Capture the cell that displays the provided text and extract its [x, y] central coordinate. 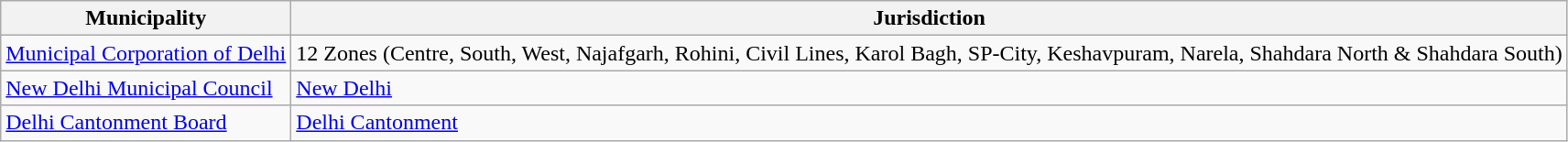
Municipality [147, 18]
Municipal Corporation of Delhi [147, 53]
New Delhi [930, 88]
New Delhi Municipal Council [147, 88]
Delhi Cantonment [930, 123]
12 Zones (Centre, South, West, Najafgarh, Rohini, Civil Lines, Karol Bagh, SP-City, Keshavpuram, Narela, Shahdara North & Shahdara South) [930, 53]
Delhi Cantonment Board [147, 123]
Jurisdiction [930, 18]
